For the text-containing cell, return its midpoint in (X, Y) coordinate format. 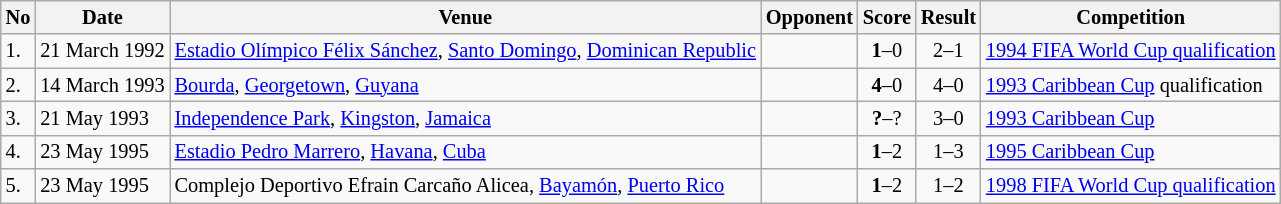
1998 FIFA World Cup qualification (1131, 186)
21 March 1992 (102, 51)
Independence Park, Kingston, Jamaica (466, 118)
Competition (1131, 17)
4. (18, 152)
Opponent (810, 17)
Bourda, Georgetown, Guyana (466, 85)
14 March 1993 (102, 85)
1994 FIFA World Cup qualification (1131, 51)
21 May 1993 (102, 118)
Estadio Olímpico Félix Sánchez, Santo Domingo, Dominican Republic (466, 51)
1. (18, 51)
Venue (466, 17)
1–3 (948, 152)
3–0 (948, 118)
2–1 (948, 51)
Complejo Deportivo Efrain Carcaño Alicea, Bayamón, Puerto Rico (466, 186)
?–? (887, 118)
No (18, 17)
2. (18, 85)
1993 Caribbean Cup (1131, 118)
1995 Caribbean Cup (1131, 152)
Score (887, 17)
Date (102, 17)
3. (18, 118)
Estadio Pedro Marrero, Havana, Cuba (466, 152)
5. (18, 186)
1–0 (887, 51)
Result (948, 17)
1993 Caribbean Cup qualification (1131, 85)
